Find where the given text appears and provide that cell's center as (x, y) coordinate. 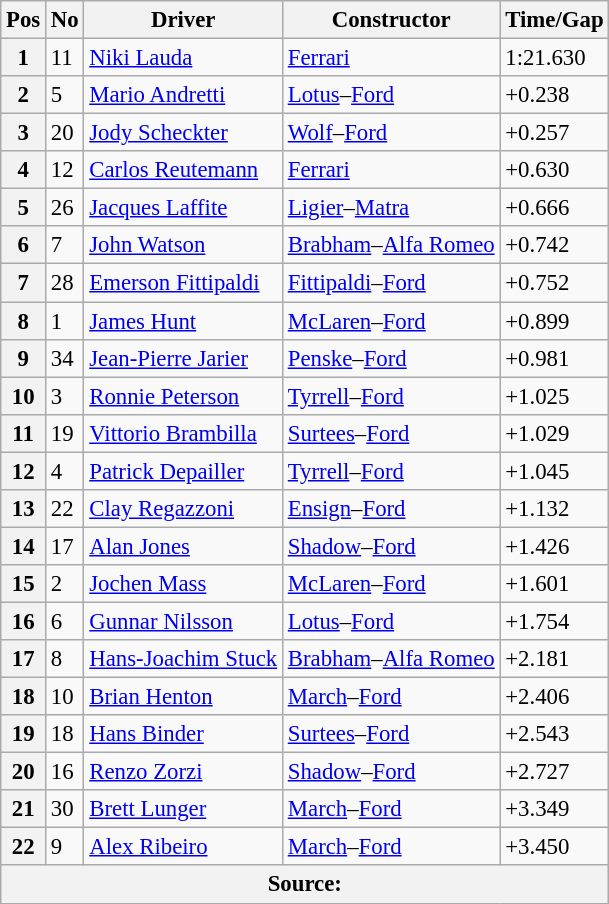
+0.899 (554, 321)
Ronnie Peterson (184, 396)
+1.029 (554, 433)
+0.981 (554, 358)
Ligier–Matra (390, 208)
+0.752 (554, 283)
Jean-Pierre Jarier (184, 358)
+2.406 (554, 697)
Patrick Depailler (184, 471)
+2.727 (554, 772)
Penske–Ford (390, 358)
+1.045 (554, 471)
+3.450 (554, 847)
Jody Scheckter (184, 133)
Emerson Fittipaldi (184, 283)
30 (65, 809)
21 (24, 809)
13 (24, 509)
Alex Ribeiro (184, 847)
Mario Andretti (184, 95)
+1.025 (554, 396)
Hans Binder (184, 734)
Vittorio Brambilla (184, 433)
Wolf–Ford (390, 133)
James Hunt (184, 321)
+0.238 (554, 95)
28 (65, 283)
Jochen Mass (184, 584)
No (65, 20)
+1.132 (554, 509)
Alan Jones (184, 546)
Pos (24, 20)
Ensign–Ford (390, 509)
Gunnar Nilsson (184, 621)
Brett Lunger (184, 809)
Source: (305, 885)
+2.543 (554, 734)
Clay Regazzoni (184, 509)
John Watson (184, 245)
15 (24, 584)
Jacques Laffite (184, 208)
+1.754 (554, 621)
14 (24, 546)
1:21.630 (554, 58)
+2.181 (554, 659)
Carlos Reutemann (184, 170)
+0.742 (554, 245)
+3.349 (554, 809)
Brian Henton (184, 697)
Driver (184, 20)
+0.666 (554, 208)
Niki Lauda (184, 58)
Renzo Zorzi (184, 772)
Fittipaldi–Ford (390, 283)
Constructor (390, 20)
+0.630 (554, 170)
Hans-Joachim Stuck (184, 659)
+0.257 (554, 133)
34 (65, 358)
+1.601 (554, 584)
+1.426 (554, 546)
26 (65, 208)
Time/Gap (554, 20)
